Search for the cell housing the specified text and yield its (X, Y) center coordinate. 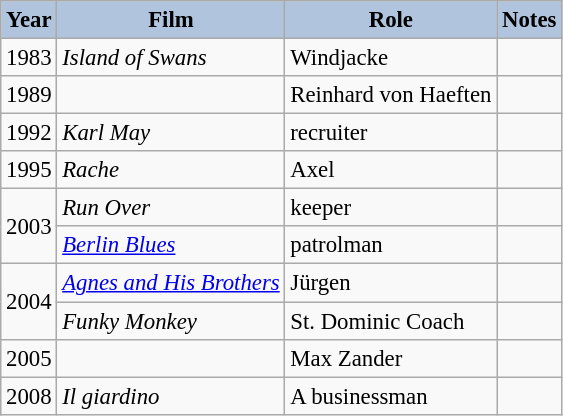
2003 (29, 226)
Reinhard von Haeften (391, 95)
Run Over (171, 208)
Role (391, 20)
keeper (391, 208)
Agnes and His Brothers (171, 283)
Karl May (171, 133)
A businessman (391, 396)
Notes (530, 20)
Funky Monkey (171, 321)
Rache (171, 170)
1983 (29, 58)
St. Dominic Coach (391, 321)
Berlin Blues (171, 245)
2004 (29, 302)
1989 (29, 95)
2008 (29, 396)
Il giardino (171, 396)
1995 (29, 170)
Jürgen (391, 283)
recruiter (391, 133)
Year (29, 20)
Film (171, 20)
Max Zander (391, 358)
Axel (391, 170)
1992 (29, 133)
Island of Swans (171, 58)
Windjacke (391, 58)
patrolman (391, 245)
2005 (29, 358)
